Capture the cell that displays the provided text and extract its [x, y] central coordinate. 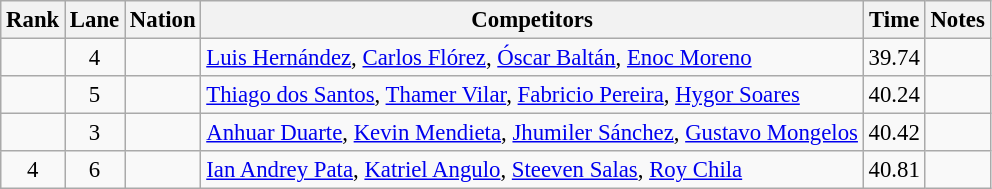
3 [95, 133]
Lane [95, 20]
6 [95, 170]
Luis Hernández, Carlos Flórez, Óscar Baltán, Enoc Moreno [532, 58]
Ian Andrey Pata, Katriel Angulo, Steeven Salas, Roy Chila [532, 170]
40.81 [894, 170]
Thiago dos Santos, Thamer Vilar, Fabricio Pereira, Hygor Soares [532, 95]
40.24 [894, 95]
Anhuar Duarte, Kevin Mendieta, Jhumiler Sánchez, Gustavo Mongelos [532, 133]
Notes [958, 20]
5 [95, 95]
Rank [33, 20]
Competitors [532, 20]
39.74 [894, 58]
Nation [163, 20]
40.42 [894, 133]
Time [894, 20]
